From the cell containing the given text, extract its center point as [X, Y] coordinate. 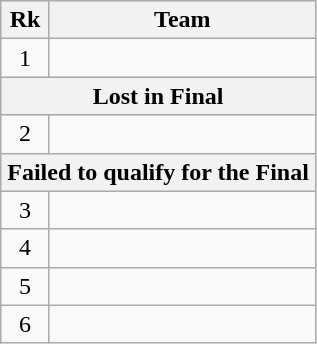
2 [26, 134]
1 [26, 58]
3 [26, 210]
Team [182, 20]
6 [26, 324]
4 [26, 248]
Lost in Final [158, 96]
Failed to qualify for the Final [158, 172]
5 [26, 286]
Rk [26, 20]
